Search for the cell housing the specified text and yield its [x, y] center coordinate. 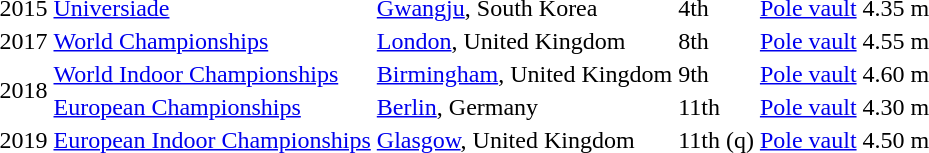
Berlin, Germany [524, 107]
Birmingham, United Kingdom [524, 74]
European Championships [212, 107]
London, United Kingdom [524, 41]
World Championships [212, 41]
World Indoor Championships [212, 74]
9th [716, 74]
11th [716, 107]
8th [716, 41]
